Locate the cell with the specified text and output its (x, y) center coordinate. 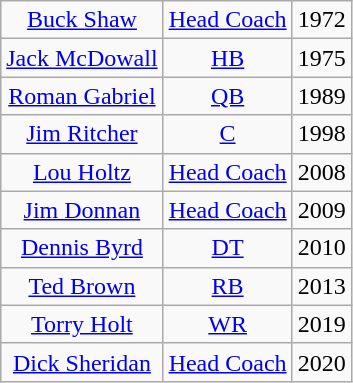
1975 (322, 58)
Roman Gabriel (82, 96)
2008 (322, 172)
QB (228, 96)
RB (228, 286)
1972 (322, 20)
WR (228, 324)
Jim Donnan (82, 210)
Jim Ritcher (82, 134)
2009 (322, 210)
1989 (322, 96)
DT (228, 248)
Jack McDowall (82, 58)
2019 (322, 324)
2020 (322, 362)
1998 (322, 134)
Lou Holtz (82, 172)
C (228, 134)
Torry Holt (82, 324)
Dennis Byrd (82, 248)
2010 (322, 248)
Buck Shaw (82, 20)
Dick Sheridan (82, 362)
2013 (322, 286)
HB (228, 58)
Ted Brown (82, 286)
